From the cell containing the given text, extract its center point as [x, y] coordinate. 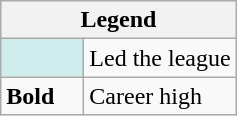
Career high [160, 96]
Bold [42, 96]
Legend [118, 20]
Led the league [160, 58]
